For the text-containing cell, return its midpoint in [X, Y] coordinate format. 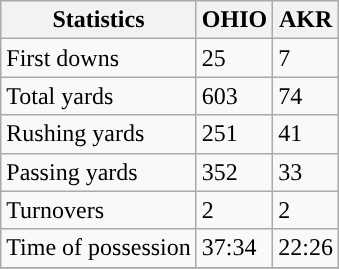
Total yards [99, 96]
Rushing yards [99, 134]
74 [306, 96]
Statistics [99, 20]
First downs [99, 58]
Turnovers [99, 210]
603 [234, 96]
33 [306, 172]
7 [306, 58]
22:26 [306, 248]
Time of possession [99, 248]
251 [234, 134]
OHIO [234, 20]
AKR [306, 20]
41 [306, 134]
352 [234, 172]
25 [234, 58]
37:34 [234, 248]
Passing yards [99, 172]
